Determine the [x, y] coordinate at the center of the cell enclosing the given text.  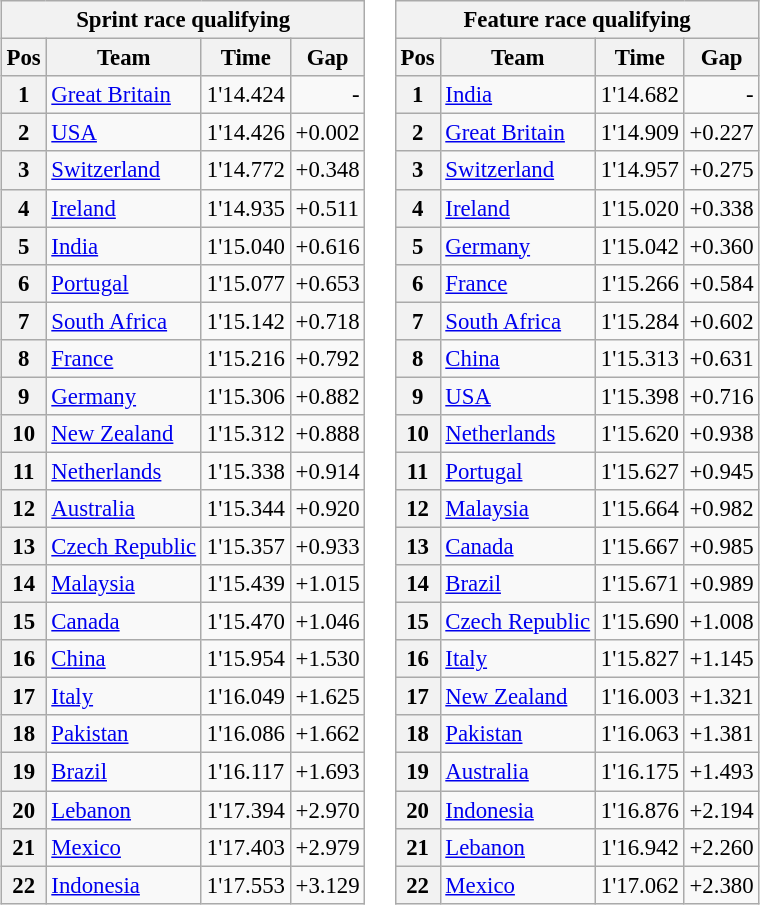
1'14.682 [640, 95]
1'17.403 [246, 847]
1'17.394 [246, 809]
+0.920 [328, 509]
1'14.772 [246, 170]
Feature race qualifying [577, 20]
1'15.312 [246, 434]
1'16.003 [640, 697]
1'15.690 [640, 622]
1'15.357 [246, 546]
1'15.306 [246, 396]
+0.982 [722, 509]
1'15.344 [246, 509]
+0.227 [722, 133]
1'15.077 [246, 283]
1'14.909 [640, 133]
+0.933 [328, 546]
1'15.627 [640, 471]
1'16.175 [640, 772]
1'14.424 [246, 95]
+0.989 [722, 584]
+1.381 [722, 734]
+3.129 [328, 885]
1'14.426 [246, 133]
+0.938 [722, 434]
1'16.942 [640, 847]
1'15.620 [640, 434]
+0.792 [328, 358]
+0.602 [722, 321]
+1.046 [328, 622]
1'15.216 [246, 358]
1'16.049 [246, 697]
+0.002 [328, 133]
1'15.398 [640, 396]
+0.584 [722, 283]
+1.530 [328, 659]
+0.718 [328, 321]
1'15.040 [246, 246]
+1.145 [722, 659]
1'17.062 [640, 885]
1'14.935 [246, 208]
+0.348 [328, 170]
+0.882 [328, 396]
1'15.266 [640, 283]
+0.888 [328, 434]
+2.260 [722, 847]
+2.970 [328, 809]
1'15.954 [246, 659]
+1.693 [328, 772]
+0.716 [722, 396]
+2.194 [722, 809]
1'15.042 [640, 246]
+0.985 [722, 546]
Sprint race qualifying [183, 20]
1'15.338 [246, 471]
1'15.664 [640, 509]
+0.653 [328, 283]
1'15.142 [246, 321]
+0.945 [722, 471]
1'15.020 [640, 208]
1'16.063 [640, 734]
1'16.086 [246, 734]
+1.662 [328, 734]
+1.625 [328, 697]
+0.914 [328, 471]
1'15.827 [640, 659]
+1.493 [722, 772]
+0.275 [722, 170]
+0.631 [722, 358]
1'16.876 [640, 809]
+1.008 [722, 622]
1'17.553 [246, 885]
1'14.957 [640, 170]
1'15.439 [246, 584]
+1.015 [328, 584]
+2.979 [328, 847]
+0.511 [328, 208]
1'16.117 [246, 772]
1'15.667 [640, 546]
1'15.671 [640, 584]
1'15.313 [640, 358]
+1.321 [722, 697]
+0.616 [328, 246]
+0.360 [722, 246]
1'15.284 [640, 321]
1'15.470 [246, 622]
+0.338 [722, 208]
+2.380 [722, 885]
